Locate the cell with the specified text and output its [x, y] center coordinate. 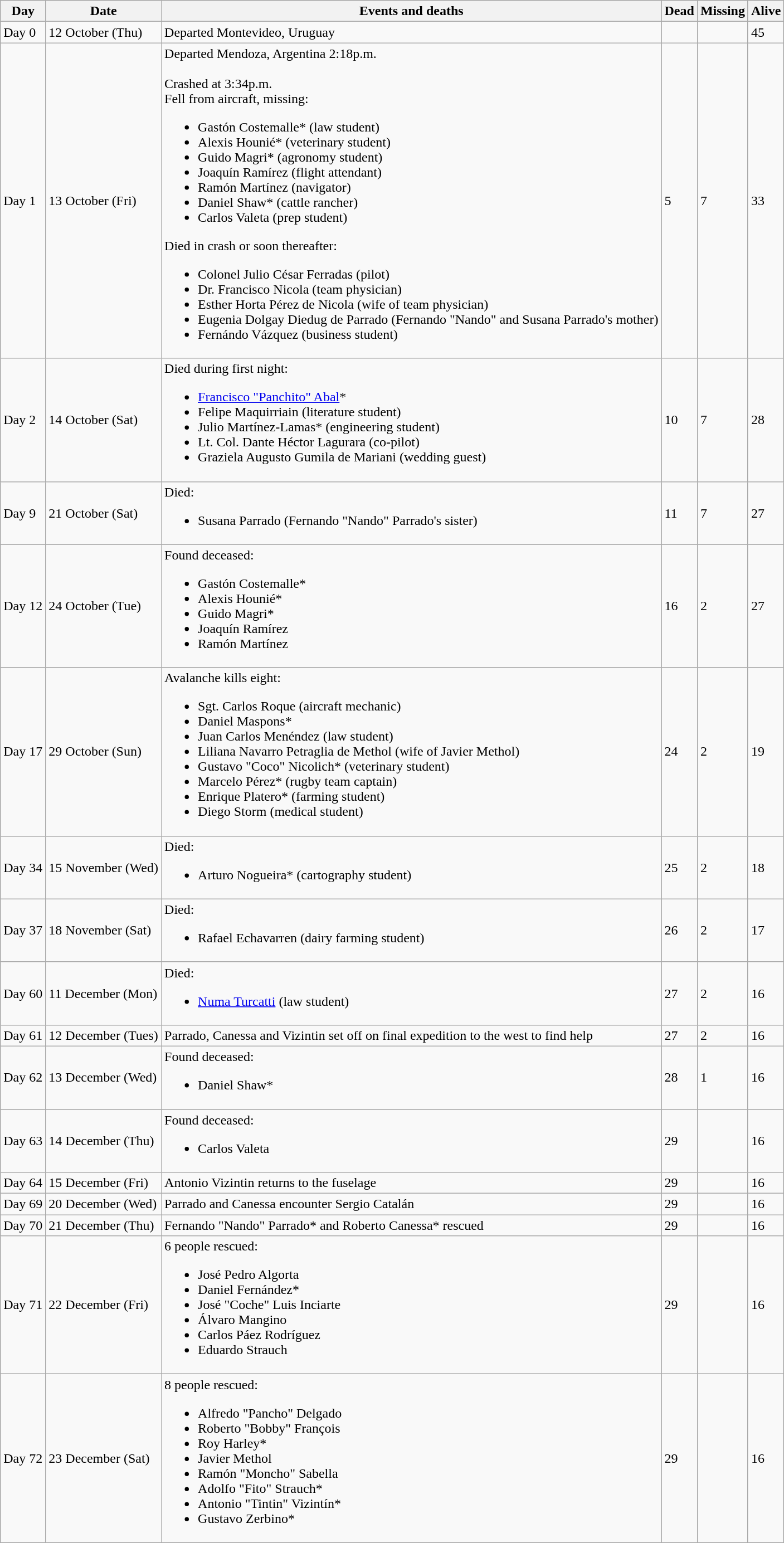
Events and deaths [411, 11]
17 [766, 931]
Day 17 [23, 752]
Died:Rafael Echavarren (dairy farming student) [411, 931]
26 [679, 931]
11 [679, 513]
12 October (Thu) [104, 32]
25 [679, 867]
13 October (Fri) [104, 201]
33 [766, 201]
10 [679, 420]
Died:Arturo Nogueira* (cartography student) [411, 867]
Day [23, 11]
Day 71 [23, 1305]
6 people rescued:José Pedro AlgortaDaniel Fernández*José "Coche" Luis InciarteÁlvaro ManginoCarlos Páez RodríguezEduardo Strauch [411, 1305]
23 December (Sat) [104, 1458]
20 December (Wed) [104, 1204]
21 October (Sat) [104, 513]
1 [722, 1078]
Date [104, 11]
29 October (Sun) [104, 752]
Departed Montevideo, Uruguay [411, 32]
Alive [766, 11]
Day 9 [23, 513]
Dead [679, 11]
45 [766, 32]
Found deceased:Gastón Costemalle*Alexis Hounié*Guido Magri*Joaquín RamírezRamón Martínez [411, 606]
21 December (Thu) [104, 1225]
Fernando "Nando" Parrado* and Roberto Canessa* rescued [411, 1225]
15 November (Wed) [104, 867]
24 [679, 752]
Day 37 [23, 931]
11 December (Mon) [104, 993]
Day 70 [23, 1225]
Died:Susana Parrado (Fernando "Nando" Parrado's sister) [411, 513]
Day 12 [23, 606]
Day 63 [23, 1140]
Day 34 [23, 867]
Day 60 [23, 993]
Day 64 [23, 1183]
Parrado, Canessa and Vizintin set off on final expedition to the west to find help [411, 1035]
Day 72 [23, 1458]
Day 1 [23, 201]
18 November (Sat) [104, 931]
Parrado and Canessa encounter Sergio Catalán [411, 1204]
13 December (Wed) [104, 1078]
22 December (Fri) [104, 1305]
Died:Numa Turcatti (law student) [411, 993]
Day 61 [23, 1035]
Day 0 [23, 32]
Found deceased:Daniel Shaw* [411, 1078]
Day 2 [23, 420]
Antonio Vizintin returns to the fuselage [411, 1183]
24 October (Tue) [104, 606]
14 October (Sat) [104, 420]
18 [766, 867]
Day 69 [23, 1204]
Missing [722, 11]
15 December (Fri) [104, 1183]
Day 62 [23, 1078]
12 December (Tues) [104, 1035]
19 [766, 752]
Found deceased:Carlos Valeta [411, 1140]
5 [679, 201]
14 December (Thu) [104, 1140]
